Extract the (X, Y) coordinate from the center of the cell holding the provided text.  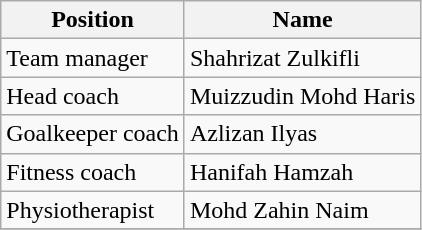
Position (93, 20)
Goalkeeper coach (93, 134)
Hanifah Hamzah (302, 172)
Physiotherapist (93, 210)
Shahrizat Zulkifli (302, 58)
Head coach (93, 96)
Name (302, 20)
Team manager (93, 58)
Azlizan Ilyas (302, 134)
Mohd Zahin Naim (302, 210)
Fitness coach (93, 172)
Muizzudin Mohd Haris (302, 96)
